Determine the (X, Y) coordinate at the center of the cell enclosing the given text.  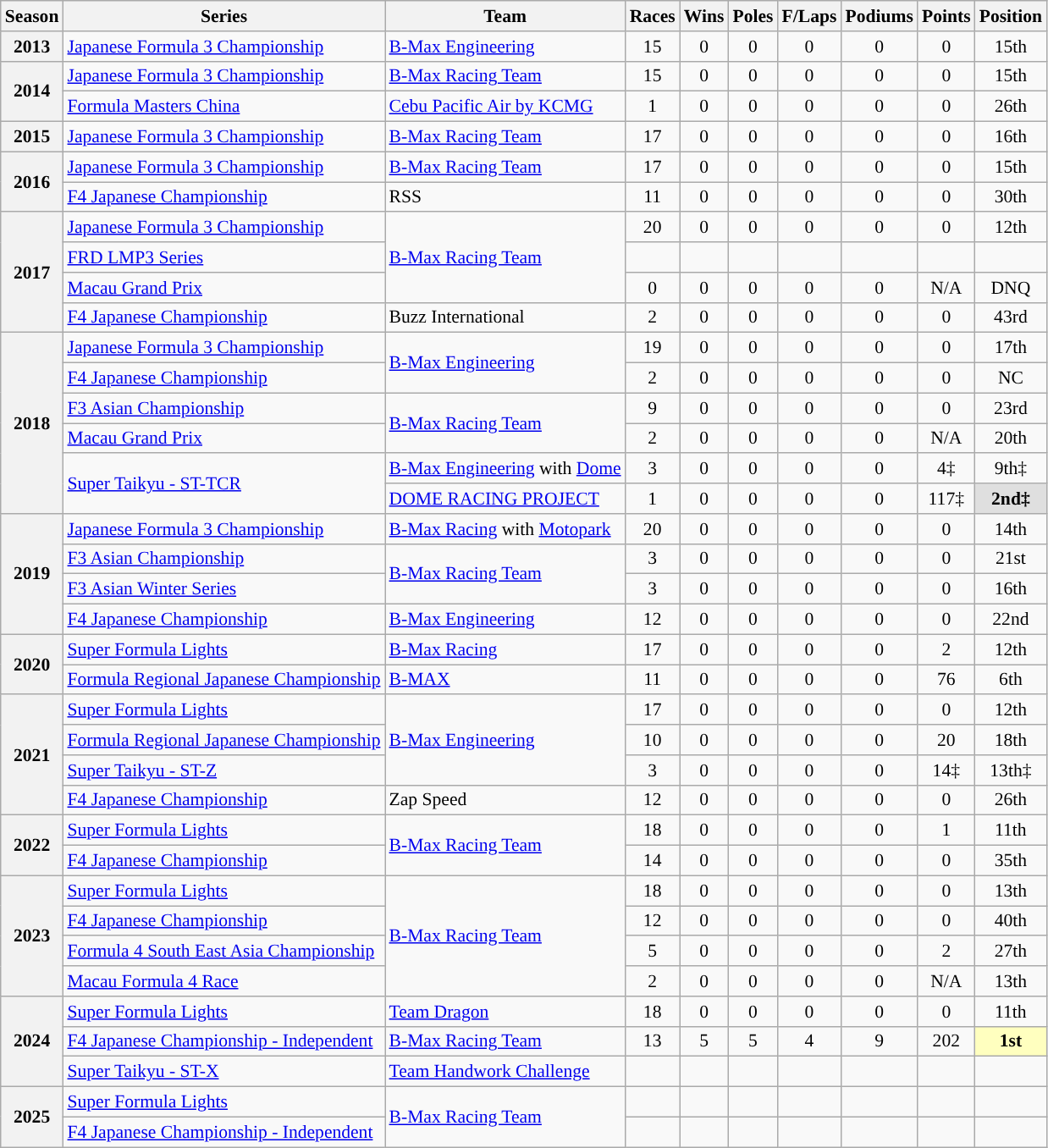
F/Laps (809, 16)
1st (1011, 1041)
2020 (32, 664)
27th (1011, 952)
Formula 4 South East Asia Championship (223, 952)
Position (1011, 16)
17th (1011, 348)
13th‡ (1011, 770)
F3 Asian Winter Series (223, 589)
Series (223, 16)
Team Handwork Challenge (505, 1072)
Team (505, 16)
21st (1011, 559)
B-Max Racing (505, 649)
B-MAX (505, 680)
Zap Speed (505, 800)
10 (653, 740)
FRD LMP3 Series (223, 257)
Super Taikyu - ST-X (223, 1072)
Points (946, 16)
22nd (1011, 620)
2017 (32, 273)
Buzz International (505, 317)
9th‡ (1011, 469)
14th (1011, 529)
Formula Masters China (223, 107)
RSS (505, 197)
NC (1011, 378)
19 (653, 348)
40th (1011, 921)
4‡ (946, 469)
6th (1011, 680)
2019 (32, 574)
20th (1011, 439)
Poles (753, 16)
2016 (32, 181)
117‡ (946, 499)
2015 (32, 137)
2023 (32, 936)
30th (1011, 197)
14 (653, 861)
B-Max Engineering with Dome (505, 469)
Podiums (879, 16)
13 (653, 1041)
4 (809, 1041)
2014 (32, 91)
Wins (704, 16)
Team Dragon (505, 1012)
18th (1011, 740)
Macau Formula 4 Race (223, 981)
43rd (1011, 317)
DNQ (1011, 288)
202 (946, 1041)
76 (946, 680)
Super Taikyu - ST-TCR (223, 484)
35th (1011, 861)
DOME RACING PROJECT (505, 499)
2024 (32, 1041)
2021 (32, 755)
Cebu Pacific Air by KCMG (505, 107)
Super Taikyu - ST-Z (223, 770)
2022 (32, 845)
2018 (32, 423)
23rd (1011, 408)
Races (653, 16)
2013 (32, 47)
B-Max Racing with Motopark (505, 529)
Season (32, 16)
2025 (32, 1118)
14‡ (946, 770)
2nd‡ (1011, 499)
